Scan for the cell matching the given text and deliver its (x, y) coordinate at center. 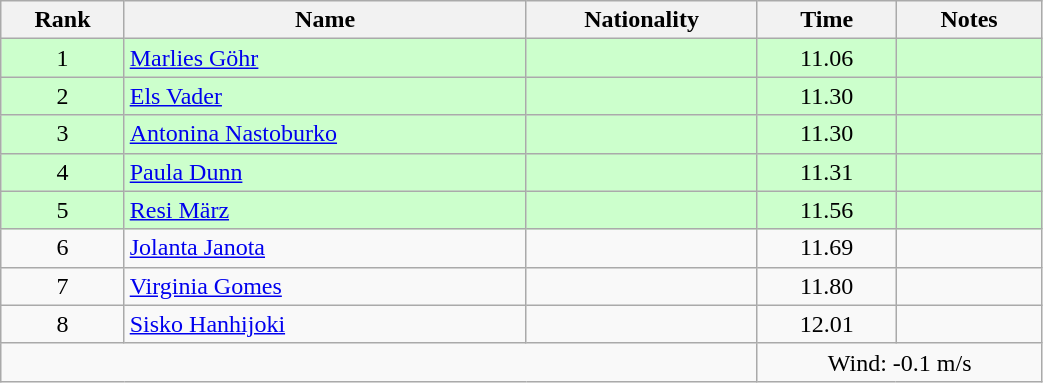
2 (62, 96)
Els Vader (325, 96)
Nationality (642, 20)
Virginia Gomes (325, 286)
11.80 (826, 286)
Paula Dunn (325, 172)
11.69 (826, 248)
3 (62, 134)
Antonina Nastoburko (325, 134)
1 (62, 58)
Notes (969, 20)
Marlies Göhr (325, 58)
Resi März (325, 210)
Time (826, 20)
12.01 (826, 324)
Jolanta Janota (325, 248)
11.06 (826, 58)
7 (62, 286)
8 (62, 324)
Name (325, 20)
6 (62, 248)
11.31 (826, 172)
11.56 (826, 210)
Wind: -0.1 m/s (900, 362)
Rank (62, 20)
5 (62, 210)
Sisko Hanhijoki (325, 324)
4 (62, 172)
